Return the (X, Y) coordinate for the center point of the cell that contains the specified text.  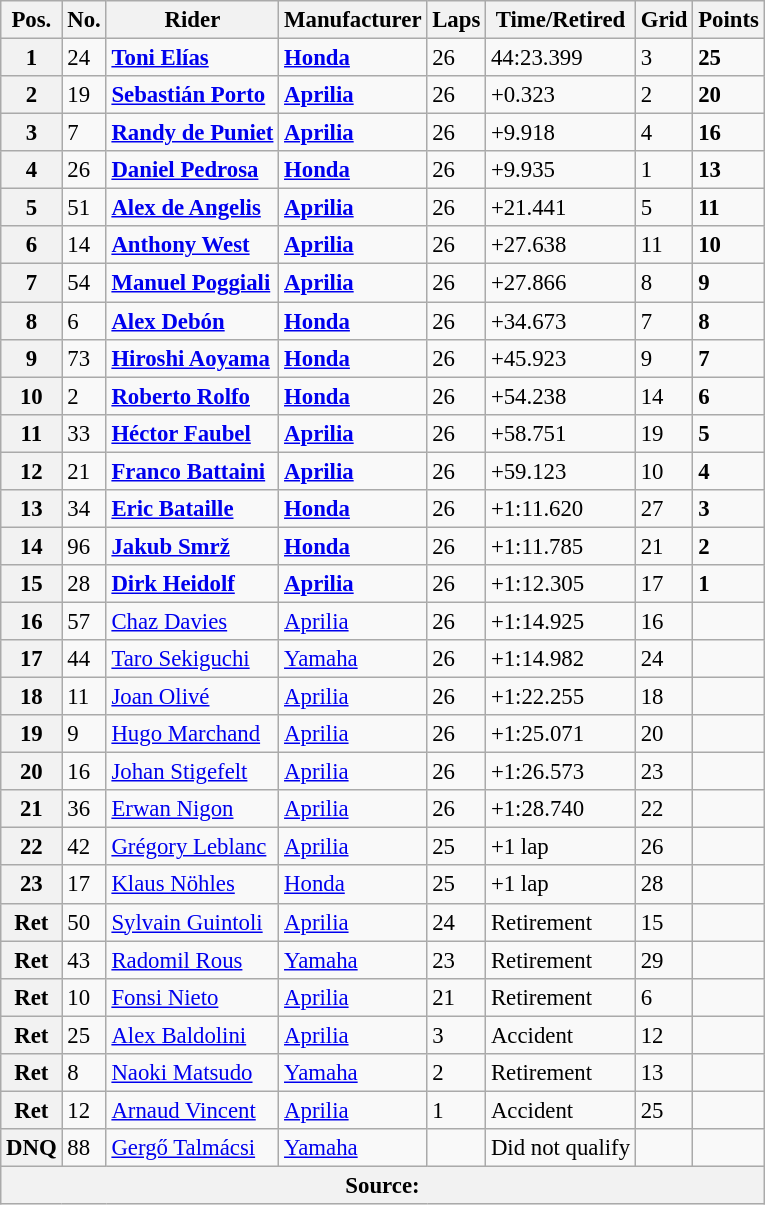
73 (84, 358)
44 (84, 659)
Taro Sekiguchi (192, 659)
Hiroshi Aoyama (192, 358)
88 (84, 1148)
96 (84, 546)
Daniel Pedrosa (192, 170)
36 (84, 809)
DNQ (32, 1148)
Alex Debón (192, 321)
+0.323 (561, 95)
Anthony West (192, 245)
+59.123 (561, 471)
Erwan Nigon (192, 809)
Grid (664, 20)
Héctor Faubel (192, 433)
Sebastián Porto (192, 95)
Pos. (32, 20)
+9.935 (561, 170)
Arnaud Vincent (192, 1110)
Roberto Rolfo (192, 396)
Alex de Angelis (192, 208)
+58.751 (561, 433)
+54.238 (561, 396)
+1:12.305 (561, 584)
+1:26.573 (561, 772)
+1:28.740 (561, 809)
+27.638 (561, 245)
27 (664, 509)
No. (84, 20)
Dirk Heidolf (192, 584)
44:23.399 (561, 58)
Toni Elías (192, 58)
Manuel Poggiali (192, 283)
Fonsi Nieto (192, 997)
+1:25.071 (561, 734)
Alex Baldolini (192, 1035)
Sylvain Guintoli (192, 922)
Gergő Talmácsi (192, 1148)
34 (84, 509)
Hugo Marchand (192, 734)
Points (728, 20)
Klaus Nöhles (192, 885)
29 (664, 960)
+34.673 (561, 321)
Rider (192, 20)
43 (84, 960)
+21.441 (561, 208)
+45.923 (561, 358)
Eric Bataille (192, 509)
42 (84, 847)
Naoki Matsudo (192, 1073)
Randy de Puniet (192, 133)
57 (84, 621)
+1:11.620 (561, 509)
Jakub Smrž (192, 546)
+1:14.925 (561, 621)
+9.918 (561, 133)
Laps (456, 20)
Radomil Rous (192, 960)
51 (84, 208)
+1:14.982 (561, 659)
+27.866 (561, 283)
54 (84, 283)
Manufacturer (353, 20)
50 (84, 922)
+1:22.255 (561, 697)
Source: (382, 1185)
+1:11.785 (561, 546)
33 (84, 433)
Did not qualify (561, 1148)
Chaz Davies (192, 621)
Franco Battaini (192, 471)
Grégory Leblanc (192, 847)
Joan Olivé (192, 697)
Time/Retired (561, 20)
Johan Stigefelt (192, 772)
